Identify which cell holds the provided text, then report its (x, y) central coordinate. 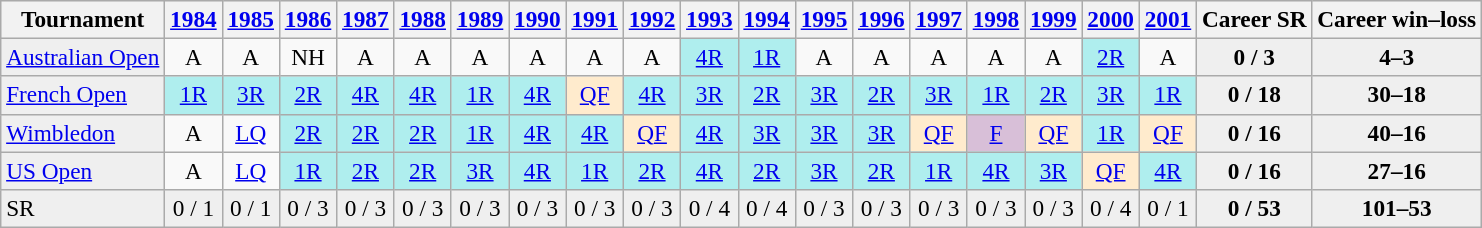
Wimbledon (83, 133)
30–18 (1397, 95)
1985 (250, 19)
French Open (83, 95)
SR (83, 208)
1999 (1054, 19)
1994 (766, 19)
1997 (938, 19)
Career win–loss (1397, 19)
F (996, 133)
1996 (882, 19)
1986 (308, 19)
101–53 (1397, 208)
4–3 (1397, 57)
0 / 53 (1254, 208)
Tournament (83, 19)
Career SR (1254, 19)
1987 (366, 19)
2001 (1168, 19)
Australian Open (83, 57)
40–16 (1397, 133)
1989 (480, 19)
US Open (83, 170)
1998 (996, 19)
1993 (710, 19)
1988 (422, 19)
27–16 (1397, 170)
1990 (538, 19)
1991 (594, 19)
0 / 18 (1254, 95)
2000 (1110, 19)
1984 (194, 19)
NH (308, 57)
1995 (824, 19)
1992 (652, 19)
